Identify which cell holds the provided text, then report its [X, Y] central coordinate. 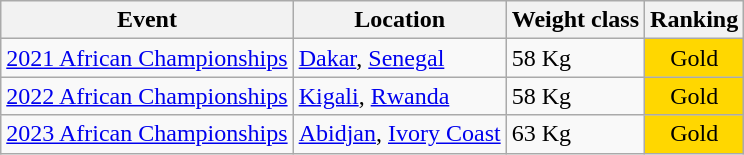
Abidjan, Ivory Coast [400, 134]
2022 African Championships [147, 96]
Kigali, Rwanda [400, 96]
2023 African Championships [147, 134]
Ranking [694, 20]
Weight class [575, 20]
63 Kg [575, 134]
Dakar, Senegal [400, 58]
2021 African Championships [147, 58]
Location [400, 20]
Event [147, 20]
